Locate the cell with the specified text and output its [x, y] center coordinate. 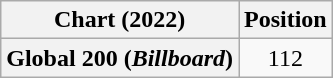
Position [285, 20]
112 [285, 58]
Chart (2022) [120, 20]
Global 200 (Billboard) [120, 58]
